Detect which cell encompasses the target text, then output its [X, Y] center coordinate. 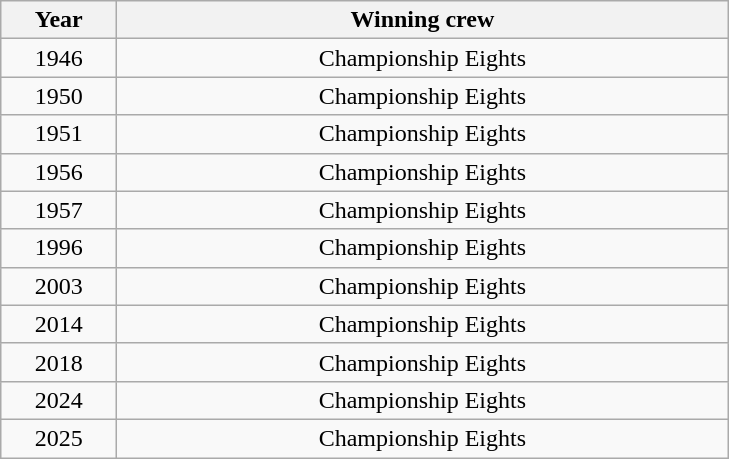
2018 [59, 362]
2024 [59, 400]
1950 [59, 96]
1951 [59, 134]
2025 [59, 438]
1996 [59, 248]
1956 [59, 172]
1946 [59, 58]
2003 [59, 286]
2014 [59, 324]
Winning crew [422, 20]
Year [59, 20]
1957 [59, 210]
